Pinpoint the cell where the given text exists, returning its (x, y) midpoint coordinate. 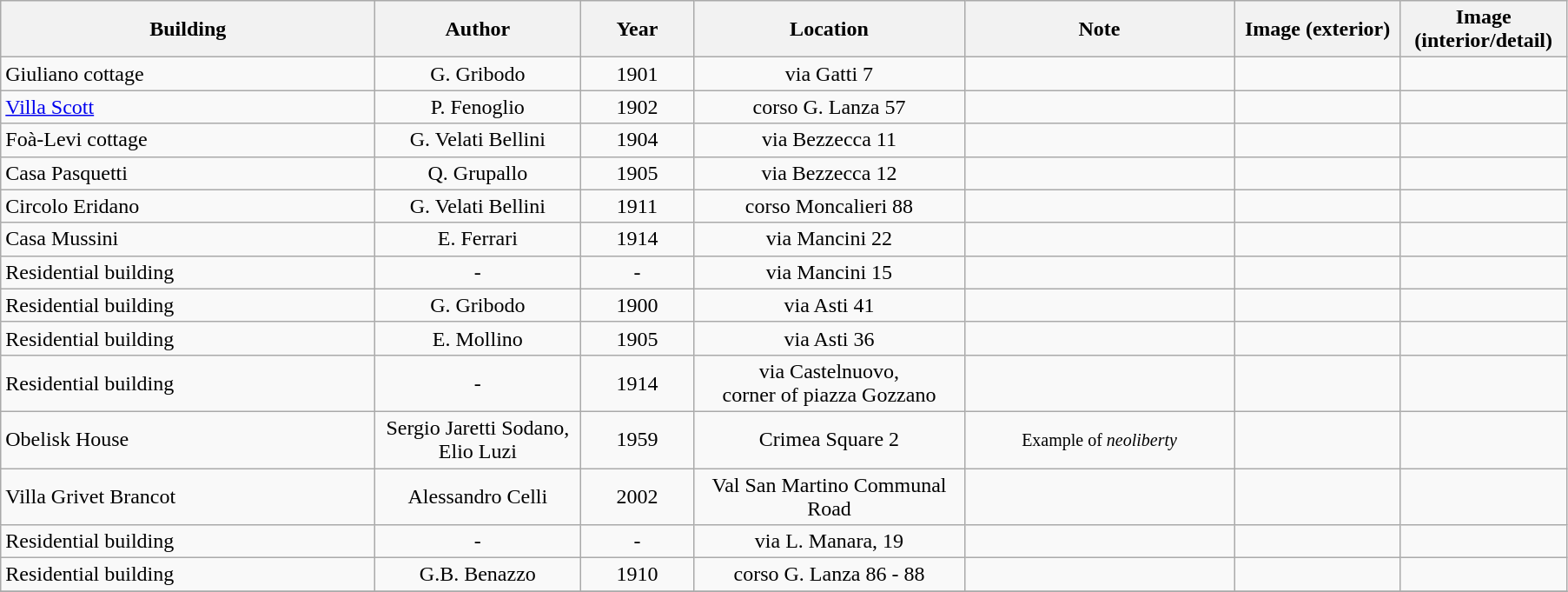
Example of neoliberty (1100, 440)
Note (1100, 30)
via Asti 41 (829, 305)
Circolo Eridano (188, 206)
via Mancini 22 (829, 239)
via Mancini 15 (829, 272)
Building (188, 30)
Image (interior/detail) (1484, 30)
Location (829, 30)
1902 (638, 107)
Villa Grivet Brancot (188, 496)
Sergio Jaretti Sodano, Elio Luzi (478, 440)
1959 (638, 440)
corso G. Lanza 86 - 88 (829, 575)
Casa Pasquetti (188, 173)
P. Fenoglio (478, 107)
via Gatti 7 (829, 74)
Year (638, 30)
Casa Mussini (188, 239)
Obelisk House (188, 440)
Foà-Levi cottage (188, 140)
Villa Scott (188, 107)
2002 (638, 496)
Alessandro Celli (478, 496)
Image (exterior) (1317, 30)
via Bezzecca 12 (829, 173)
1900 (638, 305)
E. Ferrari (478, 239)
E. Mollino (478, 338)
via Castelnuovo,corner of piazza Gozzano (829, 382)
1901 (638, 74)
G.B. Benazzo (478, 575)
1904 (638, 140)
Crimea Square 2 (829, 440)
Giuliano cottage (188, 74)
Q. Grupallo (478, 173)
corso Moncalieri 88 (829, 206)
Val San Martino Communal Road (829, 496)
Author (478, 30)
via Asti 36 (829, 338)
1911 (638, 206)
corso G. Lanza 57 (829, 107)
1910 (638, 575)
via Bezzecca 11 (829, 140)
via L. Manara, 19 (829, 542)
